Output the [X, Y] coordinate of the center of the cell containing the given text.  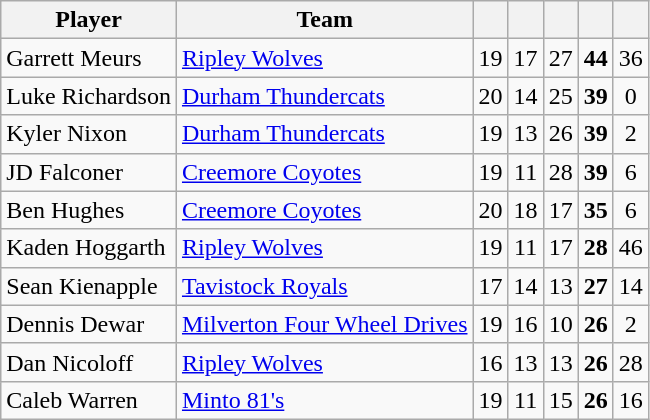
Team [324, 20]
Dennis Dewar [89, 324]
Ben Hughes [89, 210]
36 [630, 58]
15 [560, 400]
JD Falconer [89, 172]
Kaden Hoggarth [89, 248]
Player [89, 20]
Garrett Meurs [89, 58]
Luke Richardson [89, 96]
35 [596, 210]
44 [596, 58]
46 [630, 248]
0 [630, 96]
25 [560, 96]
Minto 81's [324, 400]
Sean Kienapple [89, 286]
18 [526, 210]
Tavistock Royals [324, 286]
Kyler Nixon [89, 134]
Milverton Four Wheel Drives [324, 324]
10 [560, 324]
Dan Nicoloff [89, 362]
Caleb Warren [89, 400]
